Capture the cell that displays the provided text and extract its (x, y) central coordinate. 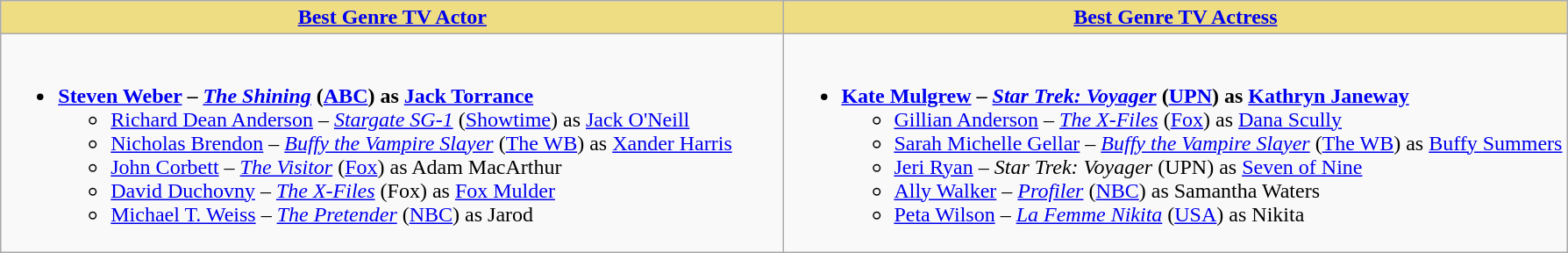
Best Genre TV Actress (1175, 18)
Best Genre TV Actor (393, 18)
